Output the (x, y) coordinate of the center of the cell containing the given text.  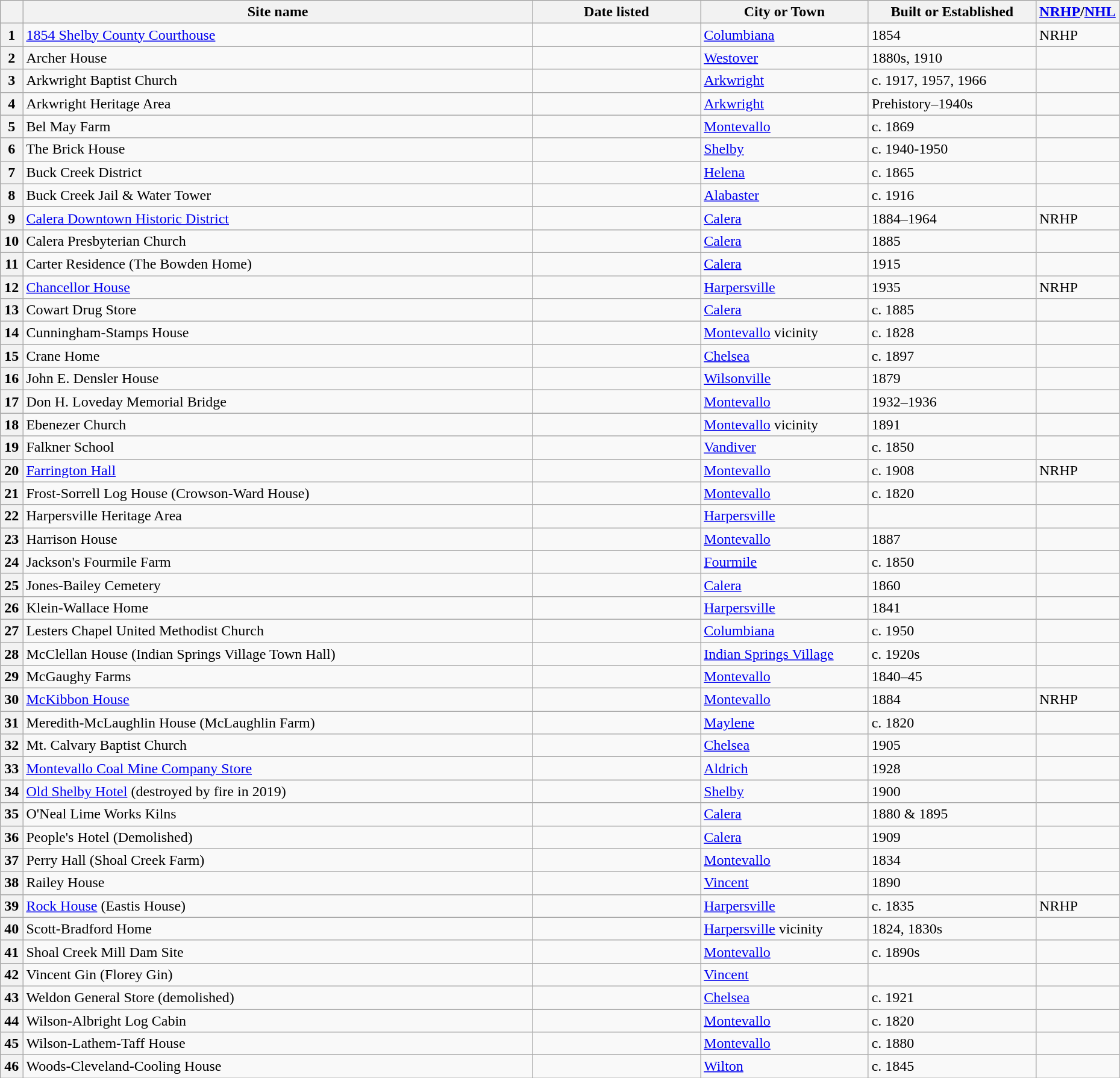
Arkwright Heritage Area (278, 104)
10 (12, 241)
1880 & 1895 (952, 814)
Buck Creek Jail & Water Tower (278, 195)
27 (12, 631)
Chancellor House (278, 287)
Perry Hall (Shoal Creek Farm) (278, 860)
John E. Densler House (278, 379)
c. 1890s (952, 952)
6 (12, 149)
Mt. Calvary Baptist Church (278, 746)
32 (12, 746)
14 (12, 333)
Arkwright Baptist Church (278, 81)
McGaughy Farms (278, 677)
c. 1880 (952, 1044)
Cowart Drug Store (278, 310)
46 (12, 1067)
Wilson-Lathem-Taff House (278, 1044)
Woods-Cleveland-Cooling House (278, 1067)
Harpersville vicinity (784, 929)
Bel May Farm (278, 126)
1854 Shelby County Courthouse (278, 35)
Wilton (784, 1067)
NRHP/NHL (1078, 12)
15 (12, 356)
Frost-Sorrell Log House (Crowson-Ward House) (278, 493)
Crane Home (278, 356)
Built or Established (952, 12)
30 (12, 700)
Vincent Gin (Florey Gin) (278, 974)
Meredith-McLaughlin House (McLaughlin Farm) (278, 723)
42 (12, 974)
3 (12, 81)
Aldrich (784, 768)
Calera Downtown Historic District (278, 218)
O'Neal Lime Works Kilns (278, 814)
Buck Creek District (278, 172)
Westover (784, 58)
13 (12, 310)
9 (12, 218)
Vandiver (784, 447)
41 (12, 952)
Farrington Hall (278, 470)
1 (12, 35)
1884 (952, 700)
Site name (278, 12)
1834 (952, 860)
Date listed (616, 12)
Harrison House (278, 539)
Harpersville Heritage Area (278, 516)
c. 1916 (952, 195)
1884–1964 (952, 218)
People's Hotel (Demolished) (278, 837)
1885 (952, 241)
1840–45 (952, 677)
Klein-Wallace Home (278, 608)
12 (12, 287)
c. 1865 (952, 172)
c. 1835 (952, 906)
Jones-Bailey Cemetery (278, 585)
Jackson's Fourmile Farm (278, 562)
8 (12, 195)
Falkner School (278, 447)
Carter Residence (The Bowden Home) (278, 264)
20 (12, 470)
5 (12, 126)
c. 1885 (952, 310)
1905 (952, 746)
34 (12, 791)
Old Shelby Hotel (destroyed by fire in 2019) (278, 791)
c. 1940-1950 (952, 149)
c. 1897 (952, 356)
28 (12, 653)
c. 1921 (952, 997)
Maylene (784, 723)
4 (12, 104)
Helena (784, 172)
39 (12, 906)
1909 (952, 837)
16 (12, 379)
Weldon General Store (demolished) (278, 997)
Cunningham-Stamps House (278, 333)
1900 (952, 791)
1854 (952, 35)
Railey House (278, 883)
1932–1936 (952, 402)
1879 (952, 379)
Lesters Chapel United Methodist Church (278, 631)
1890 (952, 883)
Fourmile (784, 562)
19 (12, 447)
7 (12, 172)
1880s, 1910 (952, 58)
33 (12, 768)
1824, 1830s (952, 929)
24 (12, 562)
c. 1908 (952, 470)
Shoal Creek Mill Dam Site (278, 952)
1841 (952, 608)
45 (12, 1044)
1935 (952, 287)
31 (12, 723)
1887 (952, 539)
2 (12, 58)
Alabaster (784, 195)
Archer House (278, 58)
Calera Presbyterian Church (278, 241)
Indian Springs Village (784, 653)
11 (12, 264)
Wilsonville (784, 379)
44 (12, 1021)
Montevallo Coal Mine Company Store (278, 768)
The Brick House (278, 149)
Rock House (Eastis House) (278, 906)
c. 1828 (952, 333)
40 (12, 929)
McClellan House (Indian Springs Village Town Hall) (278, 653)
1891 (952, 425)
Ebenezer Church (278, 425)
21 (12, 493)
c. 1845 (952, 1067)
c. 1920s (952, 653)
36 (12, 837)
McKibbon House (278, 700)
23 (12, 539)
17 (12, 402)
38 (12, 883)
29 (12, 677)
c. 1869 (952, 126)
Scott-Bradford Home (278, 929)
26 (12, 608)
c. 1917, 1957, 1966 (952, 81)
22 (12, 516)
1928 (952, 768)
Wilson-Albright Log Cabin (278, 1021)
35 (12, 814)
1915 (952, 264)
Prehistory–1940s (952, 104)
43 (12, 997)
Don H. Loveday Memorial Bridge (278, 402)
1860 (952, 585)
18 (12, 425)
37 (12, 860)
c. 1950 (952, 631)
25 (12, 585)
City or Town (784, 12)
